Determine the (x, y) coordinate at the center of the cell enclosing the given text.  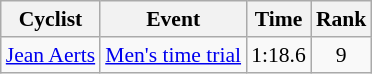
Rank (342, 19)
Jean Aerts (50, 55)
Time (278, 19)
1:18.6 (278, 55)
9 (342, 55)
Cyclist (50, 19)
Men's time trial (173, 55)
Event (173, 19)
